From the cell containing the given text, extract its center point as [x, y] coordinate. 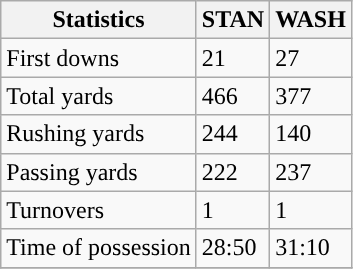
First downs [99, 58]
Statistics [99, 20]
244 [232, 134]
27 [311, 58]
Rushing yards [99, 134]
466 [232, 96]
377 [311, 96]
Time of possession [99, 248]
222 [232, 172]
WASH [311, 20]
237 [311, 172]
28:50 [232, 248]
Passing yards [99, 172]
Turnovers [99, 210]
21 [232, 58]
140 [311, 134]
Total yards [99, 96]
31:10 [311, 248]
STAN [232, 20]
